Search for the cell housing the specified text and yield its [X, Y] center coordinate. 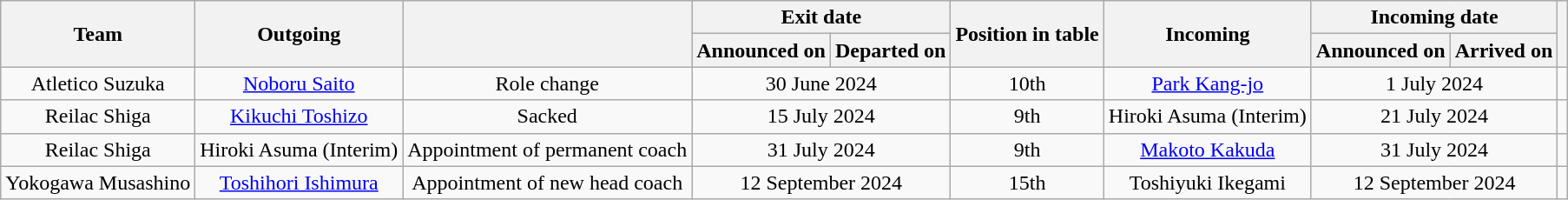
Kikuchi Toshizo [299, 117]
Team [98, 34]
Appointment of permanent coach [547, 150]
Appointment of new head coach [547, 183]
15 July 2024 [821, 117]
1 July 2024 [1434, 83]
30 June 2024 [821, 83]
Makoto Kakuda [1207, 150]
Incoming date [1434, 17]
10th [1027, 83]
21 July 2024 [1434, 117]
Yokogawa Musashino [98, 183]
Noboru Saito [299, 83]
15th [1027, 183]
Sacked [547, 117]
Departed on [890, 50]
Role change [547, 83]
Outgoing [299, 34]
Atletico Suzuka [98, 83]
Exit date [821, 17]
Arrived on [1504, 50]
Toshihori Ishimura [299, 183]
Toshiyuki Ikegami [1207, 183]
Park Kang-jo [1207, 83]
Incoming [1207, 34]
Position in table [1027, 34]
